Provide the (x, y) coordinate of the cell's center where the given text is located.  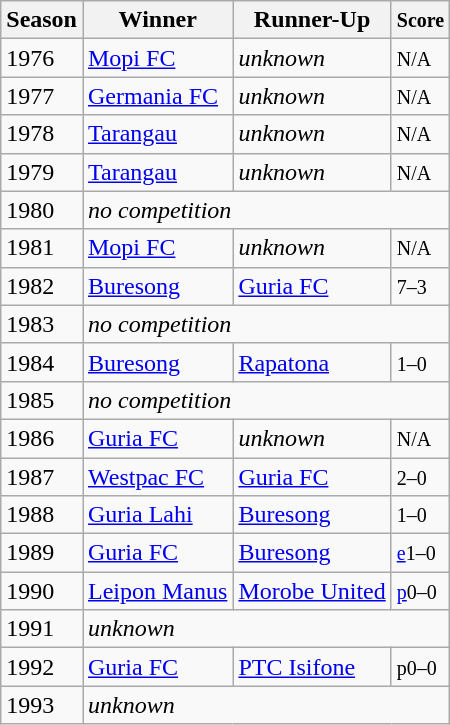
1982 (42, 286)
1979 (42, 172)
1981 (42, 248)
2–0 (420, 477)
1990 (42, 591)
1993 (42, 705)
Runner-Up (312, 20)
Season (42, 20)
1983 (42, 324)
Winner (157, 20)
Rapatona (312, 362)
PTC Isifone (312, 667)
Guria Lahi (157, 515)
1978 (42, 134)
Westpac FC (157, 477)
1985 (42, 400)
Score (420, 20)
1980 (42, 210)
1986 (42, 438)
1989 (42, 553)
e1–0 (420, 553)
1984 (42, 362)
1991 (42, 629)
1992 (42, 667)
1976 (42, 58)
Leipon Manus (157, 591)
Morobe United (312, 591)
7–3 (420, 286)
1977 (42, 96)
Germania FC (157, 96)
1988 (42, 515)
1987 (42, 477)
